Find where the given text appears and provide that cell's center as [X, Y] coordinate. 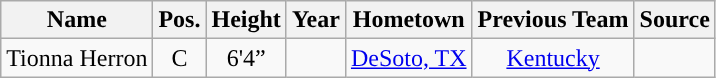
Pos. [180, 20]
Year [316, 20]
Height [246, 20]
Tionna Herron [77, 58]
Previous Team [553, 20]
6'4” [246, 58]
Source [674, 20]
DeSoto, TX [408, 58]
Kentucky [553, 58]
Hometown [408, 20]
C [180, 58]
Name [77, 20]
